Search for the cell housing the specified text and yield its [X, Y] center coordinate. 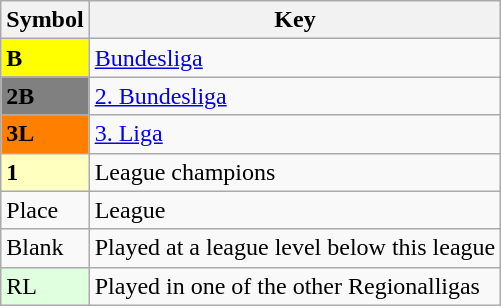
Place [45, 210]
Key [295, 20]
League [295, 210]
1 [45, 172]
2B [45, 96]
Symbol [45, 20]
2. Bundesliga [295, 96]
RL [45, 286]
B [45, 58]
League champions [295, 172]
Bundesliga [295, 58]
Played in one of the other Regionalligas [295, 286]
Played at a league level below this league [295, 248]
3L [45, 134]
Blank [45, 248]
3. Liga [295, 134]
